Identify which cell holds the provided text, then report its [x, y] central coordinate. 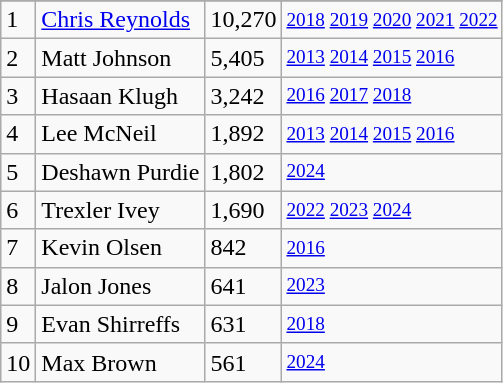
2016 2017 2018 [392, 96]
641 [244, 286]
2016 [392, 248]
2 [18, 58]
842 [244, 248]
8 [18, 286]
9 [18, 324]
1 [18, 20]
Deshawn Purdie [120, 172]
Hasaan Klugh [120, 96]
Chris Reynolds [120, 20]
631 [244, 324]
6 [18, 210]
Lee McNeil [120, 134]
10 [18, 362]
5,405 [244, 58]
5 [18, 172]
1,892 [244, 134]
Matt Johnson [120, 58]
Evan Shirreffs [120, 324]
3 [18, 96]
Kevin Olsen [120, 248]
2023 [392, 286]
Jalon Jones [120, 286]
2018 [392, 324]
7 [18, 248]
2022 2023 2024 [392, 210]
561 [244, 362]
2018 2019 2020 2021 2022 [392, 20]
3,242 [244, 96]
4 [18, 134]
Max Brown [120, 362]
1,802 [244, 172]
Trexler Ivey [120, 210]
10,270 [244, 20]
1,690 [244, 210]
